Search for the cell housing the specified text and yield its [x, y] center coordinate. 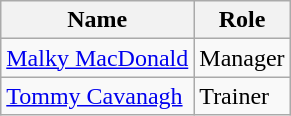
Role [242, 20]
Manager [242, 58]
Name [98, 20]
Trainer [242, 96]
Tommy Cavanagh [98, 96]
Malky MacDonald [98, 58]
